Capture the cell that displays the provided text and extract its [x, y] central coordinate. 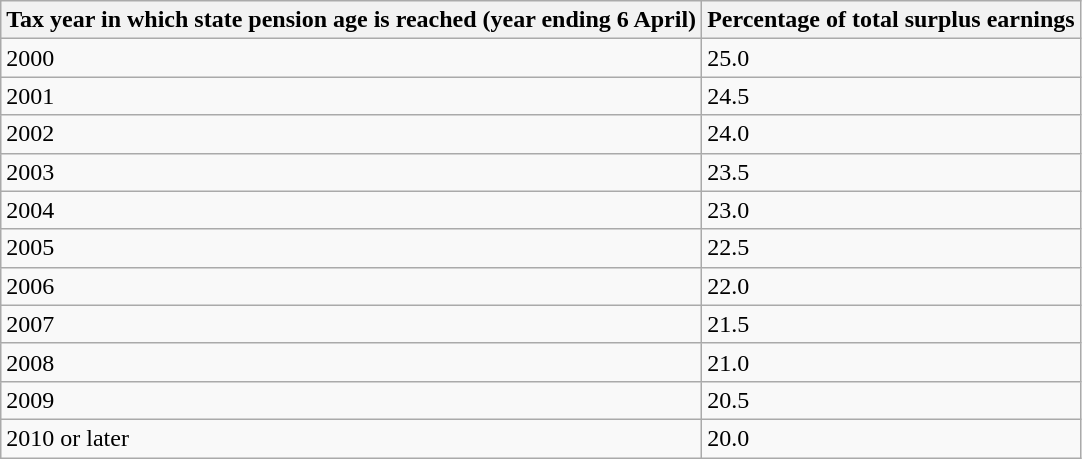
20.0 [892, 438]
2005 [352, 248]
24.5 [892, 96]
Percentage of total surplus earnings [892, 20]
2007 [352, 324]
22.0 [892, 286]
21.5 [892, 324]
23.5 [892, 172]
Tax year in which state pension age is reached (year ending 6 April) [352, 20]
22.5 [892, 248]
25.0 [892, 58]
2002 [352, 134]
2009 [352, 400]
2010 or later [352, 438]
2006 [352, 286]
24.0 [892, 134]
2004 [352, 210]
2000 [352, 58]
21.0 [892, 362]
2001 [352, 96]
23.0 [892, 210]
20.5 [892, 400]
2003 [352, 172]
2008 [352, 362]
